Pinpoint the cell where the given text exists, returning its [x, y] midpoint coordinate. 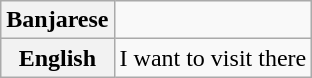
I want to visit there [213, 58]
Banjarese [58, 20]
English [58, 58]
